Locate the cell with the specified text and output its [X, Y] center coordinate. 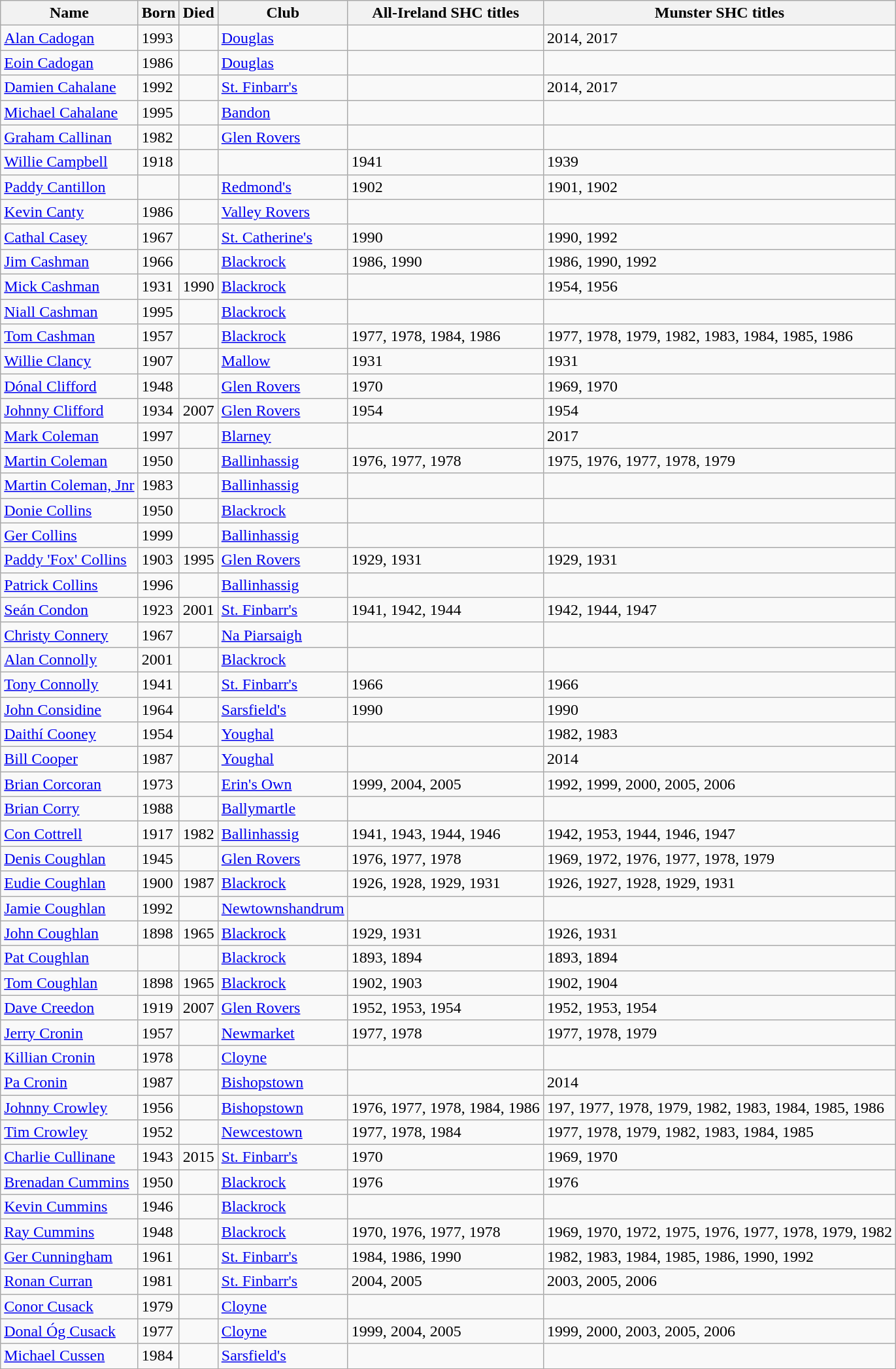
Willie Campbell [69, 162]
Donal Óg Cusack [69, 1331]
1964 [158, 709]
Kevin Canty [69, 212]
1942, 1944, 1947 [719, 610]
Alan Cadogan [69, 38]
Name [69, 13]
1946 [158, 1207]
1923 [158, 610]
1996 [158, 585]
1969, 1970, 1972, 1975, 1976, 1977, 1978, 1979, 1982 [719, 1232]
1900 [158, 883]
1977, 1978, 1984, 1986 [446, 337]
1984, 1986, 1990 [446, 1257]
Willie Clancy [69, 361]
1986, 1990 [446, 261]
Brian Corcoran [69, 784]
1976, 1977, 1978, 1984, 1986 [446, 1108]
Conor Cusack [69, 1306]
1977, 1978 [446, 1032]
Pat Coughlan [69, 958]
1984 [158, 1356]
Tim Crowley [69, 1132]
1902, 1903 [446, 983]
1943 [158, 1157]
Patrick Collins [69, 585]
Tom Cashman [69, 337]
1961 [158, 1257]
2015 [199, 1157]
1969, 1972, 1976, 1977, 1978, 1979 [719, 859]
Johnny Clifford [69, 411]
1902, 1904 [719, 983]
Na Piarsaigh [282, 635]
Michael Cahalane [69, 112]
Cathal Casey [69, 237]
1926, 1931 [719, 933]
Brian Corry [69, 809]
1982, 1983 [719, 734]
1977 [158, 1331]
Martin Coleman [69, 461]
Seán Condon [69, 610]
1977, 1978, 1979 [719, 1032]
1945 [158, 859]
1977, 1978, 1979, 1982, 1983, 1984, 1985 [719, 1132]
Johnny Crowley [69, 1108]
Donie Collins [69, 510]
Ray Cummins [69, 1232]
Niall Cashman [69, 312]
Pa Cronin [69, 1082]
1952 [158, 1132]
1973 [158, 784]
Paddy 'Fox' Collins [69, 560]
Ger Cunningham [69, 1257]
1919 [158, 1008]
2017 [719, 436]
Newmarket [282, 1032]
Valley Rovers [282, 212]
1999, 2000, 2003, 2005, 2006 [719, 1331]
1941, 1943, 1944, 1946 [446, 834]
Killian Cronin [69, 1057]
1926, 1927, 1928, 1929, 1931 [719, 883]
Charlie Cullinane [69, 1157]
St. Catherine's [282, 237]
1942, 1953, 1944, 1946, 1947 [719, 834]
1986, 1990, 1992 [719, 261]
Newtownshandrum [282, 908]
Martin Coleman, Jnr [69, 486]
Blarney [282, 436]
Ger Collins [69, 535]
1999 [158, 535]
Christy Connery [69, 635]
Club [282, 13]
1902 [446, 187]
Eoin Cadogan [69, 63]
Ronan Curran [69, 1281]
1926, 1928, 1929, 1931 [446, 883]
Redmond's [282, 187]
Michael Cussen [69, 1356]
Bill Cooper [69, 759]
Erin's Own [282, 784]
1982, 1983, 1984, 1985, 1986, 1990, 1992 [719, 1257]
Denis Coughlan [69, 859]
1977, 1978, 1984 [446, 1132]
1993 [158, 38]
Con Cottrell [69, 834]
1975, 1976, 1977, 1978, 1979 [719, 461]
1941, 1942, 1944 [446, 610]
Kevin Cummins [69, 1207]
Brenadan Cummins [69, 1182]
Jerry Cronin [69, 1032]
1970, 1976, 1977, 1978 [446, 1232]
1903 [158, 560]
1979 [158, 1306]
1901, 1902 [719, 187]
Daithí Cooney [69, 734]
1956 [158, 1108]
1983 [158, 486]
Newcestown [282, 1132]
Tom Coughlan [69, 983]
Eudie Coughlan [69, 883]
1988 [158, 809]
Jim Cashman [69, 261]
Munster SHC titles [719, 13]
1918 [158, 162]
1939 [719, 162]
Died [199, 13]
Born [158, 13]
1954, 1956 [719, 286]
1907 [158, 361]
1977, 1978, 1979, 1982, 1983, 1984, 1985, 1986 [719, 337]
Dónal Clifford [69, 386]
Tony Connolly [69, 684]
1978 [158, 1057]
John Considine [69, 709]
2004, 2005 [446, 1281]
1934 [158, 411]
Graham Callinan [69, 137]
All-Ireland SHC titles [446, 13]
1990, 1992 [719, 237]
Jamie Coughlan [69, 908]
Mallow [282, 361]
1917 [158, 834]
Ballymartle [282, 809]
2003, 2005, 2006 [719, 1281]
John Coughlan [69, 933]
1992, 1999, 2000, 2005, 2006 [719, 784]
Paddy Cantillon [69, 187]
Dave Creedon [69, 1008]
197, 1977, 1978, 1979, 1982, 1983, 1984, 1985, 1986 [719, 1108]
Mick Cashman [69, 286]
Alan Connolly [69, 659]
Mark Coleman [69, 436]
Bandon [282, 112]
Damien Cahalane [69, 88]
1997 [158, 436]
1981 [158, 1281]
